Pinpoint the cell where the given text exists, returning its [X, Y] midpoint coordinate. 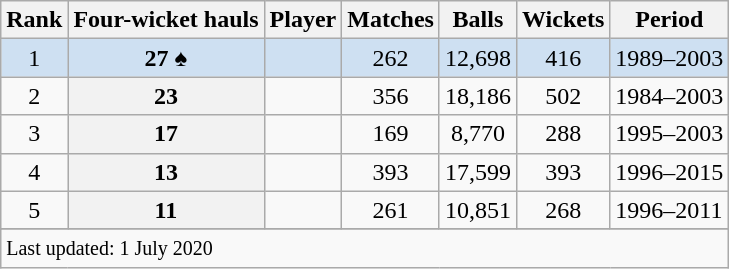
1984–2003 [670, 96]
27 ♠ [166, 58]
8,770 [478, 134]
1995–2003 [670, 134]
1989–2003 [670, 58]
2 [34, 96]
Matches [391, 20]
3 [34, 134]
Rank [34, 20]
5 [34, 210]
17,599 [478, 172]
416 [562, 58]
Period [670, 20]
Balls [478, 20]
1996–2015 [670, 172]
23 [166, 96]
Wickets [562, 20]
262 [391, 58]
12,698 [478, 58]
Last updated: 1 July 2020 [365, 248]
4 [34, 172]
17 [166, 134]
268 [562, 210]
Player [303, 20]
10,851 [478, 210]
261 [391, 210]
1996–2011 [670, 210]
Four-wicket hauls [166, 20]
11 [166, 210]
169 [391, 134]
13 [166, 172]
356 [391, 96]
502 [562, 96]
288 [562, 134]
18,186 [478, 96]
1 [34, 58]
